Provide the (X, Y) coordinate of the cell's center where the given text is located.  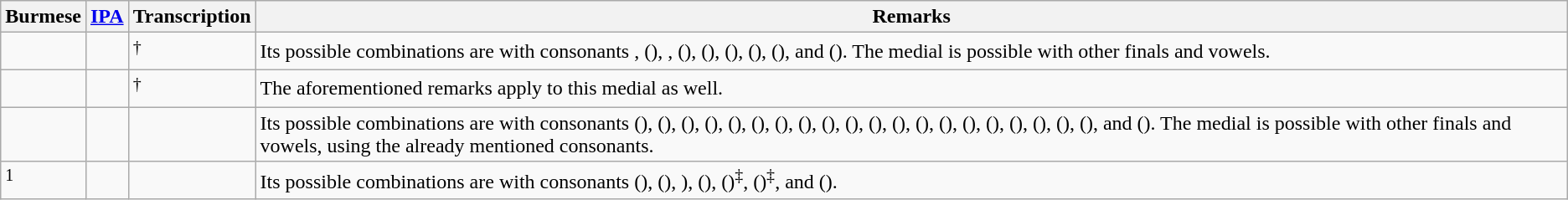
Remarks (911, 17)
IPA (107, 17)
Transcription (192, 17)
Its possible combinations are with consonants , (), , (), (), (), (), (), and (). The medial is possible with other finals and vowels. (911, 52)
Burmese (44, 17)
1 (44, 181)
The aforementioned remarks apply to this medial as well. (911, 89)
Its possible combinations are with consonants (), (), ), (), ()‡, ()‡, and (). (911, 181)
